Identify which cell holds the provided text, then report its [X, Y] central coordinate. 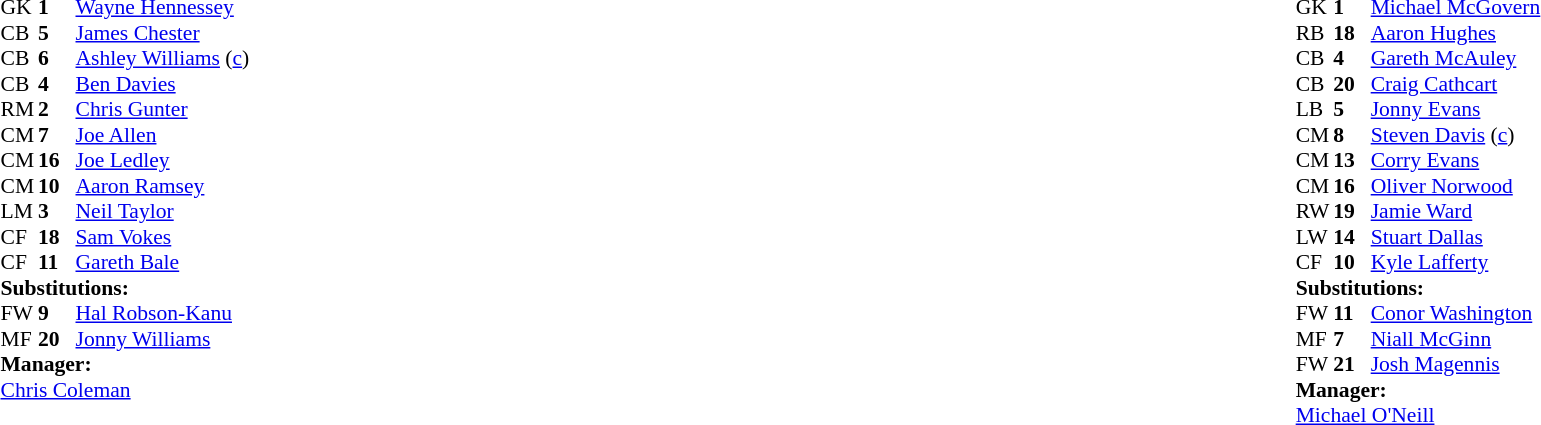
Craig Cathcart [1456, 84]
Stuart Dallas [1456, 237]
Gareth Bale [163, 263]
Joe Ledley [163, 161]
Ashley Williams (c) [163, 59]
6 [57, 59]
LW [1315, 237]
19 [1352, 211]
Kyle Lafferty [1456, 263]
Ben Davies [163, 84]
Jonny Williams [163, 339]
Gareth McAuley [1456, 59]
LM [19, 211]
Aaron Ramsey [163, 186]
2 [57, 109]
LB [1315, 109]
Oliver Norwood [1456, 186]
Jonny Evans [1456, 109]
RM [19, 109]
9 [57, 313]
Niall McGinn [1456, 339]
Jamie Ward [1456, 211]
Corry Evans [1456, 161]
3 [57, 211]
21 [1352, 365]
Josh Magennis [1456, 365]
Joe Allen [163, 135]
13 [1352, 161]
Chris Gunter [163, 109]
Conor Washington [1456, 313]
James Chester [163, 33]
RB [1315, 33]
Hal Robson-Kanu [163, 313]
Neil Taylor [163, 211]
Chris Coleman [124, 390]
14 [1352, 237]
Steven Davis (c) [1456, 135]
8 [1352, 135]
Aaron Hughes [1456, 33]
RW [1315, 211]
Sam Vokes [163, 237]
